Search for the cell housing the specified text and yield its [X, Y] center coordinate. 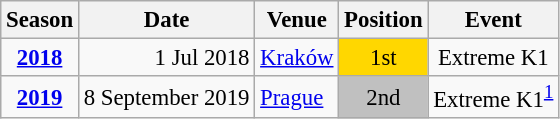
1st [384, 58]
Venue [297, 20]
2nd [384, 97]
Extreme K1 [494, 58]
2018 [40, 58]
Kraków [297, 58]
Season [40, 20]
Date [166, 20]
Extreme K11 [494, 97]
Prague [297, 97]
1 Jul 2018 [166, 58]
Position [384, 20]
2019 [40, 97]
8 September 2019 [166, 97]
Event [494, 20]
